Identify which cell holds the provided text, then report its (x, y) central coordinate. 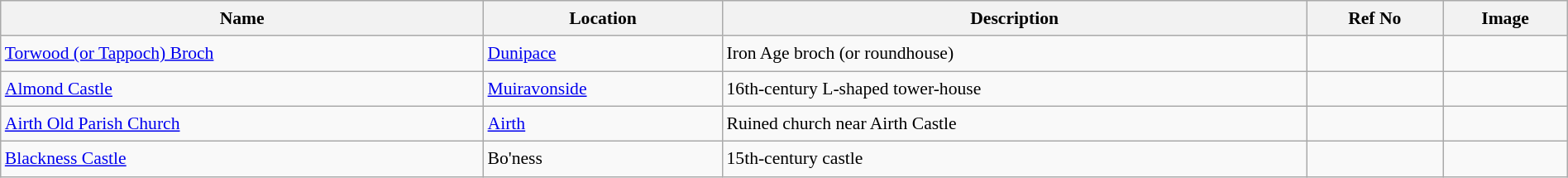
Iron Age broch (or roundhouse) (1014, 55)
Airth (604, 124)
Ref No (1374, 18)
Dunipace (604, 55)
Location (604, 18)
Airth Old Parish Church (242, 124)
Bo'ness (604, 159)
Muiravonside (604, 89)
Description (1014, 18)
Image (1505, 18)
Ruined church near Airth Castle (1014, 124)
Blackness Castle (242, 159)
Almond Castle (242, 89)
16th-century L-shaped tower-house (1014, 89)
Torwood (or Tappoch) Broch (242, 55)
Name (242, 18)
15th-century castle (1014, 159)
